For the text-containing cell, return its midpoint in [X, Y] coordinate format. 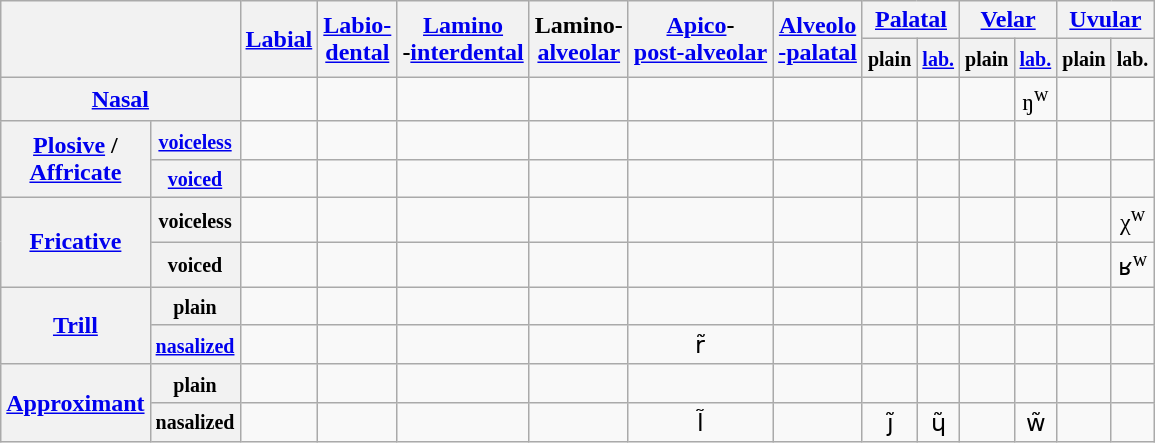
ɥ̃ [938, 422]
Fricative [76, 242]
l̃ [700, 422]
Alveolo-palatal [818, 39]
Approximant [76, 403]
Lamino-alveolar [578, 39]
w̃ [1036, 422]
r̃ [700, 345]
Labio-dental [358, 39]
Uvular [1106, 20]
Nasal [120, 100]
Plosive /Affricate [76, 159]
Palatal [910, 20]
j̃ [889, 422]
ʁw [1132, 264]
χw [1132, 220]
Apico-post-alveolar [700, 39]
Labial [279, 39]
Lamino-interdental [463, 39]
Trill [76, 326]
ŋw [1036, 100]
Velar [1008, 20]
